Search for the cell housing the specified text and yield its (X, Y) center coordinate. 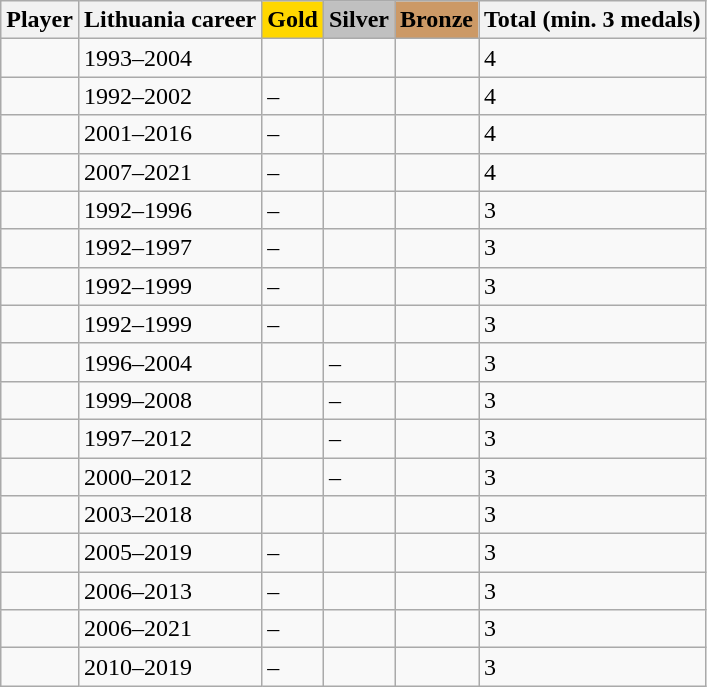
2010–2019 (170, 667)
Bronze (437, 20)
2003–2018 (170, 515)
2001–2016 (170, 134)
1992–1997 (170, 248)
1992–2002 (170, 96)
Silver (358, 20)
1997–2012 (170, 438)
2006–2021 (170, 629)
1993–2004 (170, 58)
1999–2008 (170, 400)
2005–2019 (170, 553)
Gold (293, 20)
Total (min. 3 medals) (592, 20)
Player (40, 20)
2000–2012 (170, 477)
1996–2004 (170, 362)
1992–1996 (170, 210)
Lithuania career (170, 20)
2007–2021 (170, 172)
2006–2013 (170, 591)
